Identify which cell holds the provided text, then report its [X, Y] central coordinate. 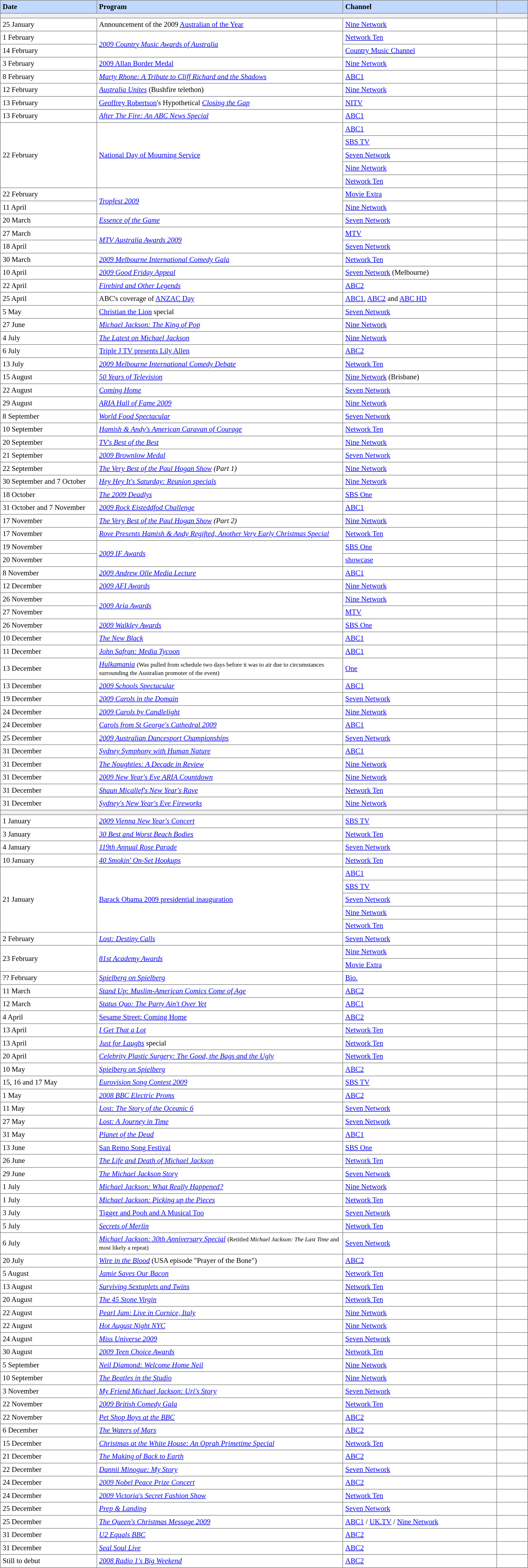
The Beatles in the Studio [220, 1378]
13 July [49, 364]
National Day of Mourning Service [220, 155]
14 February [49, 51]
?? February [49, 978]
Rove Presents Hamish & Andy Regifted, Another Very Early Christmas Special [220, 534]
Michael Jackson: The King of Pop [220, 325]
San Remo Song Festival [220, 1148]
ABC1, ABC2 and ABC HD [420, 299]
30 August [49, 1352]
Jamie Saves Our Bacon [220, 1274]
27 November [49, 612]
2009 Melbourne International Comedy Gala [220, 260]
Coming Home [220, 390]
U2 Equals BBC [220, 1535]
The Life and Death of Michael Jackson [220, 1161]
Hamish & Andy's American Caravan of Courage [220, 429]
13 August [49, 1287]
Eurovision Song Contest 2009 [220, 1082]
25 April [49, 299]
12 February [49, 90]
20 April [49, 1056]
Hulkamania (Was pulled from schedule two days before it was to air due to circumstances surrounding the Australian promoter of the event) [220, 669]
30 March [49, 260]
4 April [49, 1017]
2009 Rock Eisteddfod Challenge [220, 508]
5 September [49, 1365]
Hey Hey It's Saturday: Reunion specials [220, 482]
The New Black [220, 638]
Sesame Street: Coming Home [220, 1017]
11 April [49, 208]
Program [220, 7]
27 May [49, 1122]
ABC's coverage of ANZAC Day [220, 299]
31 May [49, 1135]
The Very Best of the Paul Hogan Show (Part 1) [220, 469]
Just for Laughs special [220, 1043]
My Friend Michael Jackson: Uri's Story [220, 1391]
22 April [49, 286]
81st Academy Awards [220, 958]
Christmas at the White House: An Oprah Primetime Special [220, 1444]
31 October and 7 November [49, 508]
19 December [49, 699]
Dannii Minogue: My Story [220, 1470]
2008 Radio 1's Big Weekend [220, 1561]
13 June [49, 1148]
10 December [49, 638]
Celebrity Plastic Surgery: The Good, the Bags and the Ugly [220, 1056]
2009 Allan Border Medal [220, 64]
Channel [420, 7]
2009 Vienna New Year's Concert [220, 821]
11 December [49, 652]
Date [49, 7]
4 January [49, 847]
2009 Aria Awards [220, 606]
2009 Walkley Awards [220, 626]
Michael Jackson: Picking up the Pieces [220, 1200]
2009 Brownlow Medal [220, 456]
11 March [49, 991]
18 October [49, 495]
The Waters of Mars [220, 1430]
2009 Carols by Candlelight [220, 712]
Stand Up: Muslim-American Comics Come of Age [220, 991]
Neil Diamond: Welcome Home Neil [220, 1365]
3 February [49, 64]
4 July [49, 338]
119th Annual Rose Parade [220, 847]
World Food Spectacular [220, 417]
26 June [49, 1161]
12 December [49, 586]
2009 Schools Spectacular [220, 686]
20 August [49, 1300]
Tropfest 2009 [220, 201]
Geoffrey Robertson's Hypothetical Closing the Gap [220, 103]
The Making of Back to Earth [220, 1457]
8 September [49, 417]
2009 Country Music Awards of Australia [220, 44]
Prep & Landing [220, 1509]
2009 New Year's Eve ARIA Countdown [220, 777]
The Very Best of the Paul Hogan Show (Part 2) [220, 521]
29 August [49, 403]
The Latest on Michael Jackson [220, 338]
Triple J TV presents Lily Allen [220, 351]
Lost: Destiny Calls [220, 939]
The Noughties: A Decade in Review [220, 764]
2008 BBC Electric Proms [220, 1096]
11 May [49, 1109]
Seal Soul Live [220, 1548]
2009 Andrew Olle Media Lecture [220, 573]
2009 Victoria's Secret Fashion Show [220, 1496]
Surviving Sextuplets and Twins [220, 1287]
15 August [49, 377]
I Get That a Lot [220, 1030]
NITV [420, 103]
Announcement of the 2009 Australian of the Year [220, 25]
The 45 Stone Virgin [220, 1300]
21 January [49, 900]
After The Fire: An ABC News Special [220, 116]
2009 Teen Choice Awards [220, 1352]
Wire in the Blood (USA episode "Prayer of the Bone") [220, 1261]
The Queen's Christmas Message 2009 [220, 1522]
22 September [49, 469]
27 June [49, 325]
30 September and 7 October [49, 482]
The Michael Jackson Story [220, 1174]
Seven Network (Melbourne) [420, 273]
Essence of the Game [220, 220]
Michael Jackson: 30th Anniversary Special (Retitled Michael Jackson: The Last Time and most likely a repeat) [220, 1243]
Carols from St George's Cathedral 2009 [220, 725]
18 April [49, 247]
30 Best and Worst Beach Bodies [220, 835]
2009 AFI Awards [220, 586]
Pearl Jam: Live in Cornice, Italy [220, 1313]
3 November [49, 1391]
29 June [49, 1174]
Sydney's New Year's Eve Fireworks [220, 804]
Planet of the Dead [220, 1135]
5 May [49, 312]
Bio. [420, 978]
5 August [49, 1274]
Michael Jackson: What Really Happened? [220, 1187]
2009 Nobel Peace Prize Concert [220, 1483]
Lost: The Story of the Oceanic 6 [220, 1109]
2009 IF Awards [220, 554]
1 January [49, 821]
Shaun Micallef's New Year's Rave [220, 791]
27 March [49, 234]
3 January [49, 835]
2009 Good Friday Appeal [220, 273]
MTV Australia Awards 2009 [220, 240]
2 February [49, 939]
Lost: A Journey in Time [220, 1122]
1 February [49, 38]
Hot August Night NYC [220, 1326]
John Safran: Media Tycoon [220, 652]
showcase [420, 560]
15, 16 and 17 May [49, 1082]
Country Music Channel [420, 51]
ABC1 / UK.TV / Nine Network [420, 1522]
8 February [49, 77]
TV's Best of the Best [220, 443]
10 May [49, 1070]
20 November [49, 560]
Marty Rhone: A Tribute to Cliff Richard and the Shadows [220, 77]
Pet Shop Boys at the BBC [220, 1418]
ARIA Hall of Fame 2009 [220, 403]
2009 Carols in the Domain [220, 699]
Nine Network (Brisbane) [420, 377]
8 November [49, 573]
15 December [49, 1444]
The 2009 Deadlys [220, 495]
10 January [49, 861]
One [420, 669]
12 March [49, 1004]
20 July [49, 1261]
Tigger and Pooh and A Musical Too [220, 1213]
Australia Unites (Bushfire telethon) [220, 90]
Still to debut [49, 1561]
19 November [49, 547]
22 December [49, 1470]
2009 Melbourne International Comedy Debate [220, 364]
3 July [49, 1213]
50 Years of Television [220, 377]
10 April [49, 273]
21 September [49, 456]
25 January [49, 25]
20 September [49, 443]
2009 British Comedy Gala [220, 1404]
40 Smokin' On-Set Hookups [220, 861]
Miss Universe 2009 [220, 1339]
Status Quo: The Party Ain't Over Yet [220, 1004]
5 July [49, 1226]
Christian the Lion special [220, 312]
Sydney Symphony with Human Nature [220, 751]
20 March [49, 220]
23 February [49, 958]
21 December [49, 1457]
Secrets of Merlin [220, 1226]
6 December [49, 1430]
1 May [49, 1096]
24 August [49, 1339]
2009 Australian Dancesport Championships [220, 738]
Firebird and Other Legends [220, 286]
Barack Obama 2009 presidential inauguration [220, 900]
